Return the [X, Y] coordinate for the center point of the cell that contains the specified text.  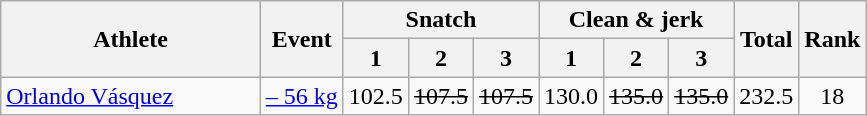
102.5 [376, 96]
Orlando Vásquez [131, 96]
130.0 [572, 96]
18 [832, 96]
Snatch [440, 20]
Rank [832, 39]
Total [766, 39]
– 56 kg [302, 96]
232.5 [766, 96]
Athlete [131, 39]
Event [302, 39]
Clean & jerk [636, 20]
